Identify which cell holds the provided text, then report its (X, Y) central coordinate. 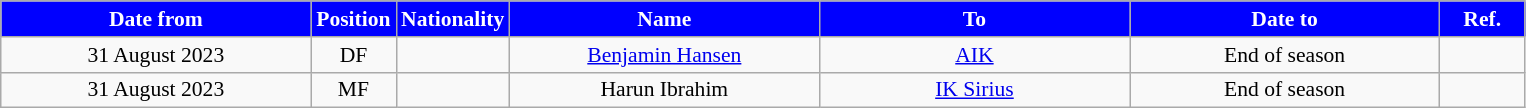
Nationality (452, 19)
Date from (156, 19)
DF (354, 55)
Ref. (1482, 19)
Name (664, 19)
Benjamin Hansen (664, 55)
To (974, 19)
Harun Ibrahim (664, 90)
AIK (974, 55)
IK Sirius (974, 90)
MF (354, 90)
Date to (1285, 19)
Position (354, 19)
